Capture the cell that displays the provided text and extract its [x, y] central coordinate. 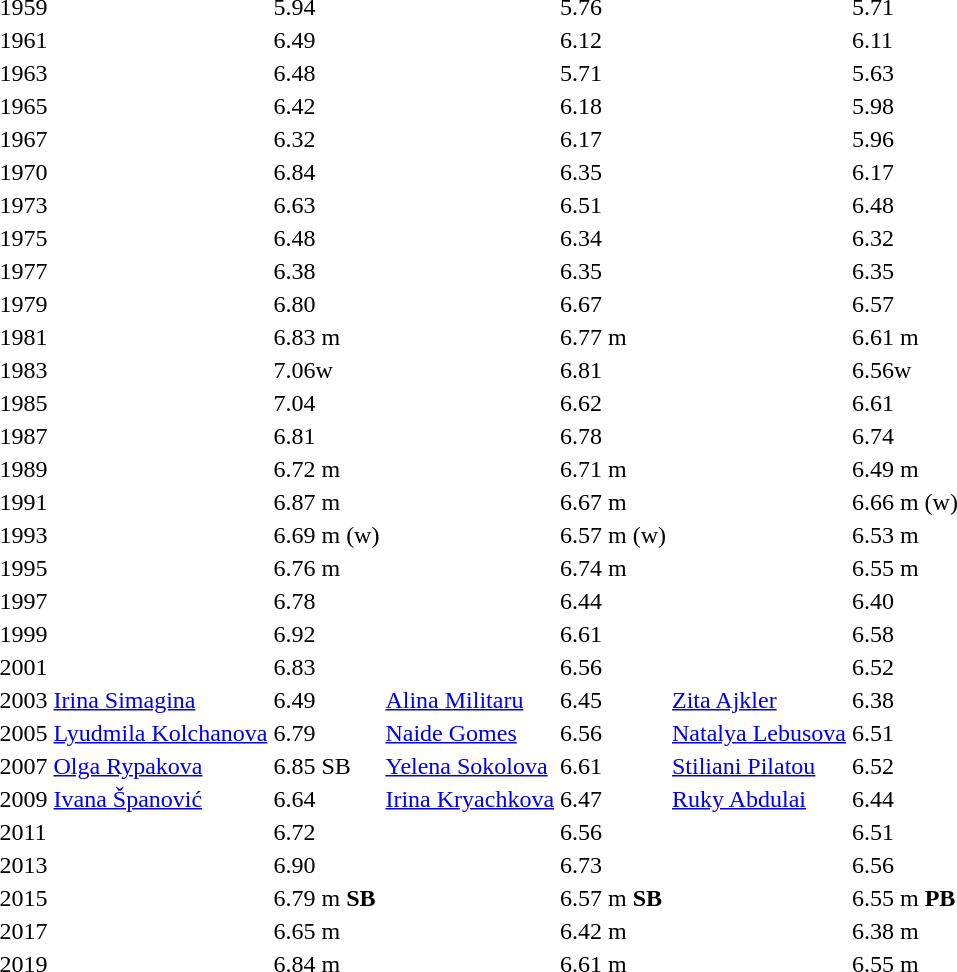
6.34 [614, 238]
6.71 m [614, 469]
6.72 m [326, 469]
6.18 [614, 106]
7.04 [326, 403]
Stiliani Pilatou [760, 766]
6.12 [614, 40]
Ruky Abdulai [760, 799]
6.17 [614, 139]
6.67 m [614, 502]
6.85 SB [326, 766]
6.87 m [326, 502]
Alina Militaru [470, 700]
6.79 m SB [326, 898]
Irina Simagina [160, 700]
6.90 [326, 865]
6.57 m SB [614, 898]
6.51 [614, 205]
6.65 m [326, 931]
6.69 m (w) [326, 535]
6.80 [326, 304]
Lyudmila Kolchanova [160, 733]
6.45 [614, 700]
6.83 [326, 667]
6.76 m [326, 568]
6.73 [614, 865]
5.71 [614, 73]
Naide Gomes [470, 733]
6.42 [326, 106]
Olga Rypakova [160, 766]
7.06w [326, 370]
6.84 [326, 172]
6.64 [326, 799]
6.92 [326, 634]
6.38 [326, 271]
6.83 m [326, 337]
Zita Ajkler [760, 700]
Ivana Španović [160, 799]
6.74 m [614, 568]
6.67 [614, 304]
Natalya Lebusova [760, 733]
Irina Kryachkova [470, 799]
6.47 [614, 799]
6.63 [326, 205]
6.62 [614, 403]
6.44 [614, 601]
6.32 [326, 139]
Yelena Sokolova [470, 766]
6.79 [326, 733]
6.42 m [614, 931]
6.72 [326, 832]
6.57 m (w) [614, 535]
6.77 m [614, 337]
